Return [x, y] of the center of cell containing provided text 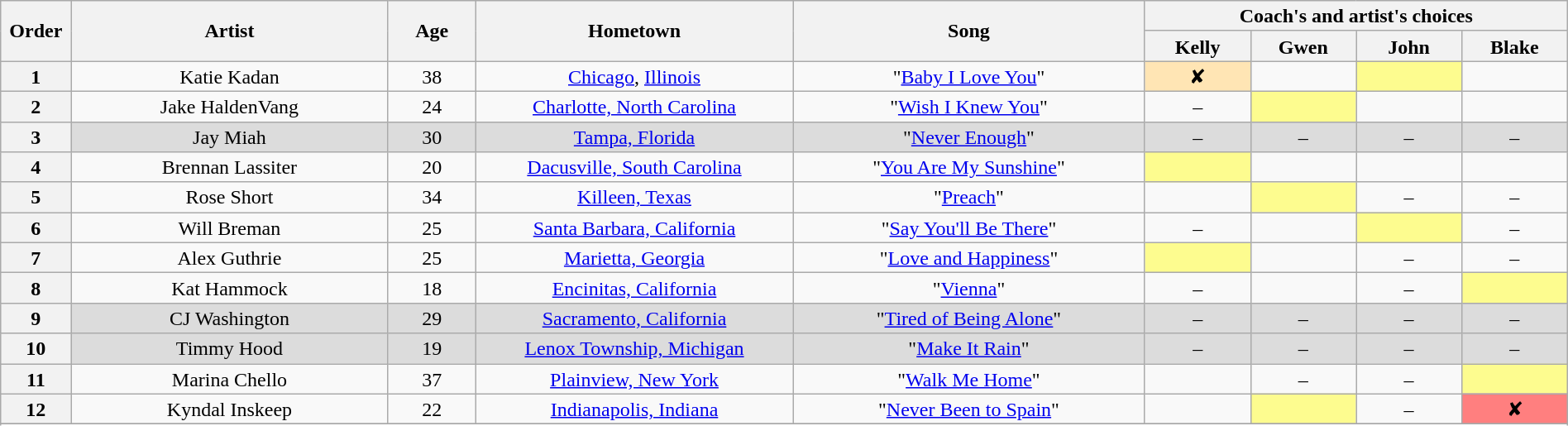
Encinitas, California [633, 288]
John [1409, 46]
7 [36, 258]
6 [36, 228]
4 [36, 167]
38 [432, 76]
Killeen, Texas [633, 197]
"Love and Happiness" [969, 258]
"Preach" [969, 197]
Hometown [633, 31]
Kyndal Inskeep [230, 409]
Coach's and artist's choices [1356, 17]
11 [36, 379]
Jake HaldenVang [230, 106]
Katie Kadan [230, 76]
Jay Miah [230, 137]
Blake [1514, 46]
19 [432, 349]
Gwen [1303, 46]
"Say You'll Be There" [969, 228]
"You Are My Sunshine" [969, 167]
"Vienna" [969, 288]
Chicago, Illinois [633, 76]
CJ Washington [230, 318]
Brennan Lassiter [230, 167]
Charlotte, North Carolina [633, 106]
34 [432, 197]
22 [432, 409]
Plainview, New York [633, 379]
"Wish I Knew You" [969, 106]
Santa Barbara, California [633, 228]
"Make It Rain" [969, 349]
30 [432, 137]
3 [36, 137]
Indianapolis, Indiana [633, 409]
Rose Short [230, 197]
Song [969, 31]
"Baby I Love You" [969, 76]
2 [36, 106]
Marietta, Georgia [633, 258]
"Never Enough" [969, 137]
29 [432, 318]
10 [36, 349]
Alex Guthrie [230, 258]
9 [36, 318]
Kat Hammock [230, 288]
"Tired of Being Alone" [969, 318]
5 [36, 197]
Order [36, 31]
Kelly [1198, 46]
Tampa, Florida [633, 137]
1 [36, 76]
20 [432, 167]
Artist [230, 31]
Timmy Hood [230, 349]
18 [432, 288]
8 [36, 288]
Sacramento, California [633, 318]
24 [432, 106]
Lenox Township, Michigan [633, 349]
Will Breman [230, 228]
12 [36, 409]
37 [432, 379]
"Never Been to Spain" [969, 409]
"Walk Me Home" [969, 379]
Age [432, 31]
Marina Chello [230, 379]
Dacusville, South Carolina [633, 167]
